Identify which cell holds the provided text, then report its [x, y] central coordinate. 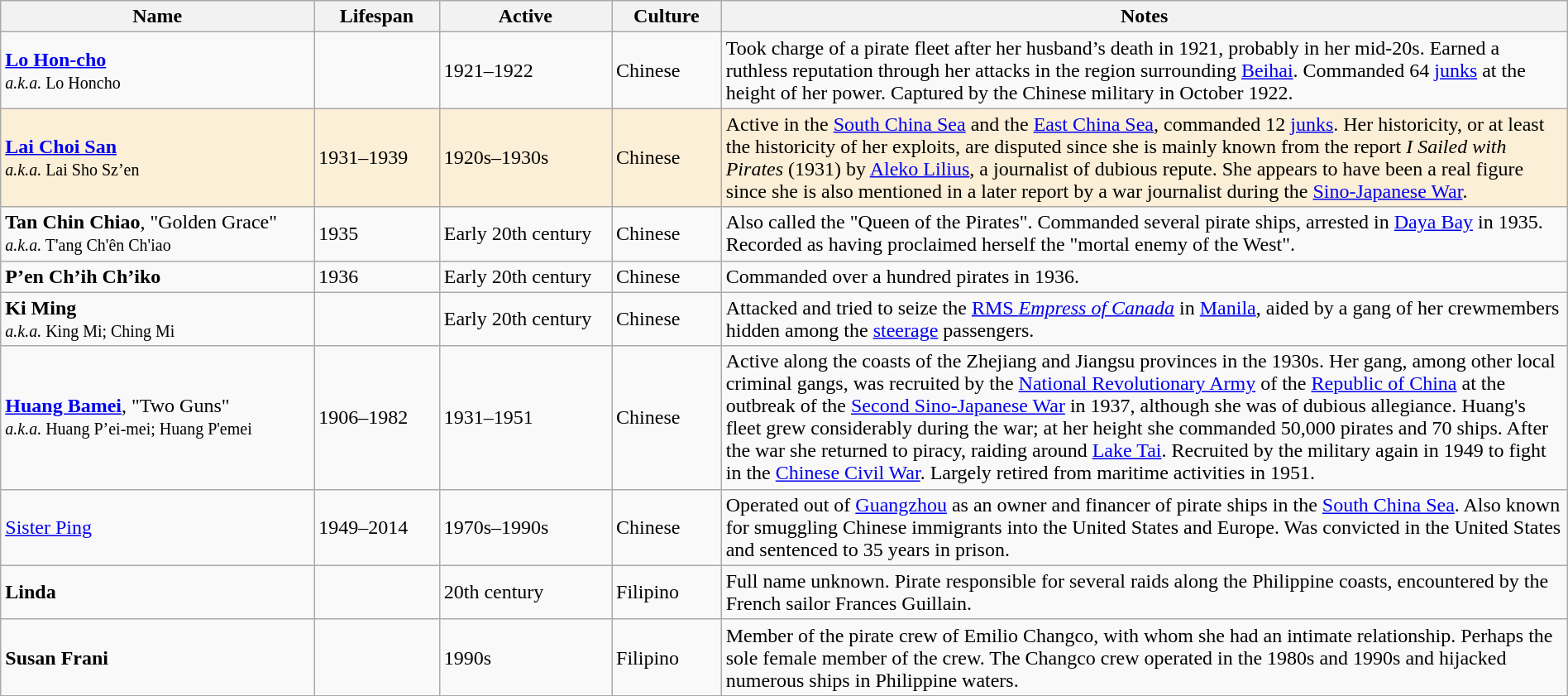
Huang Bamei, "Two Guns"a.k.a. Huang P’ei-mei; Huang P'emei [157, 417]
Commanded over a hundred pirates in 1936. [1145, 276]
Full name unknown. Pirate responsible for several raids along the Philippine coasts, encountered by the French sailor Frances Guillain. [1145, 593]
1990s [525, 657]
1920s–1930s [525, 157]
1931–1951 [525, 417]
Tan Chin Chiao, "Golden Grace"a.k.a. T'ang Ch'ên Ch'iao [157, 233]
1921–1922 [525, 70]
Active [525, 17]
1970s–1990s [525, 527]
Ki Minga.k.a. King Mi; Ching Mi [157, 319]
P’en Ch’ih Ch’iko [157, 276]
Name [157, 17]
Lai Choi Sana.k.a. Lai Sho Sz’en [157, 157]
Lo Hon-choa.k.a. Lo Honcho [157, 70]
1931–1939 [377, 157]
Attacked and tried to seize the RMS Empress of Canada in Manila, aided by a gang of her crewmembers hidden among the steerage passengers. [1145, 319]
Sister Ping [157, 527]
Lifespan [377, 17]
1935 [377, 233]
1936 [377, 276]
20th century [525, 593]
Notes [1145, 17]
Linda [157, 593]
Culture [667, 17]
Susan Frani [157, 657]
1906–1982 [377, 417]
1949–2014 [377, 527]
